Locate the cell with the specified text and output its [x, y] center coordinate. 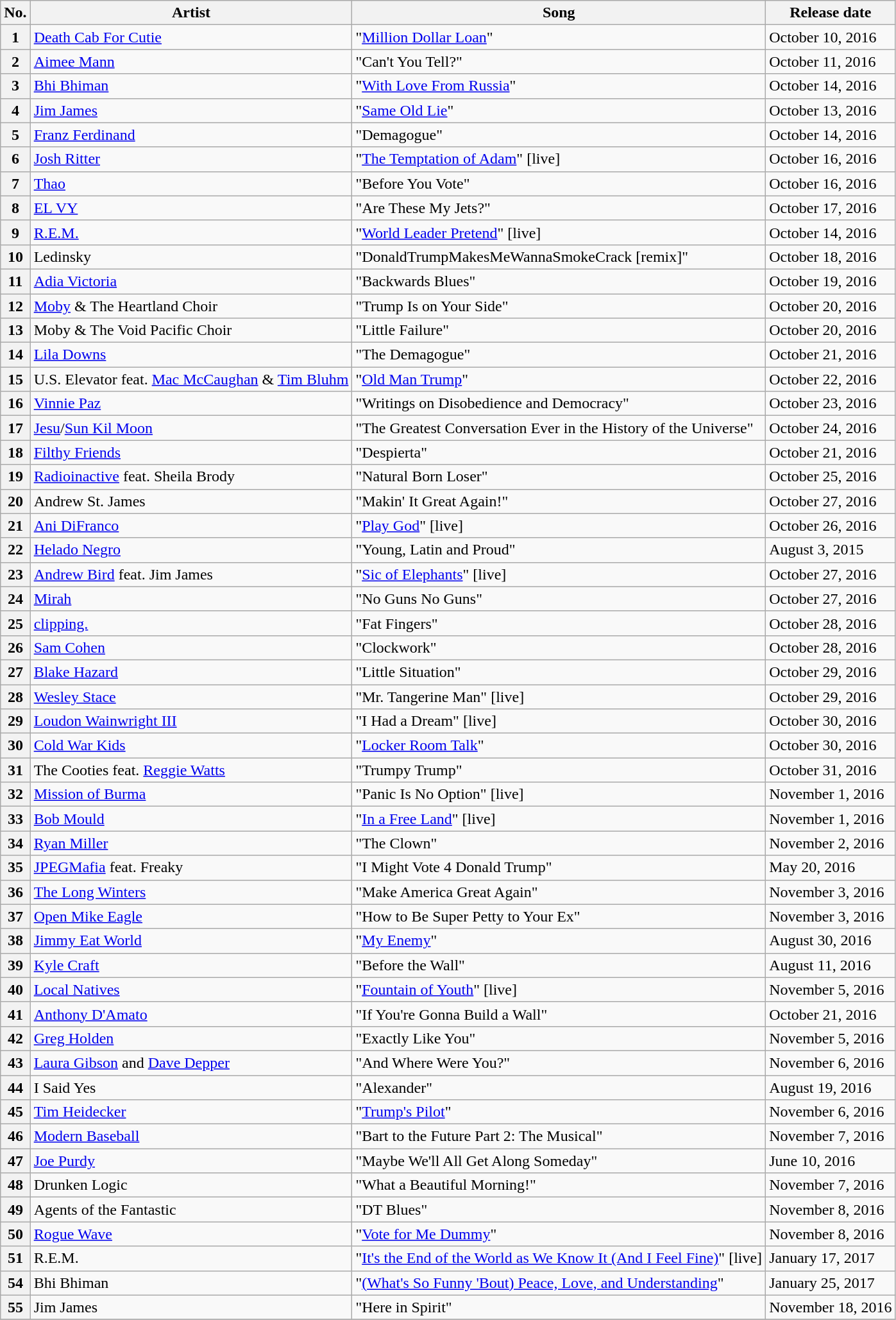
"Makin' It Great Again!" [559, 501]
Lila Downs [191, 355]
34 [15, 843]
45 [15, 1112]
Agents of the Fantastic [191, 1210]
Thao [191, 184]
16 [15, 404]
14 [15, 355]
4 [15, 110]
22 [15, 550]
No. [15, 13]
Loudon Wainwright III [191, 721]
Adia Victoria [191, 281]
Jesu/Sun Kil Moon [191, 428]
46 [15, 1136]
Wesley Stace [191, 696]
October 23, 2016 [831, 404]
Song [559, 13]
"My Enemy" [559, 941]
10 [15, 257]
"Trump Is on Your Side" [559, 306]
"Mr. Tangerine Man" [live] [559, 696]
33 [15, 819]
"The Greatest Conversation Ever in the History of the Universe" [559, 428]
Cold War Kids [191, 746]
Jimmy Eat World [191, 941]
"Exactly Like You" [559, 1038]
October 26, 2016 [831, 526]
January 17, 2017 [831, 1258]
"Demagogue" [559, 135]
"Trump's Pilot" [559, 1112]
"Can't You Tell?" [559, 62]
August 3, 2015 [831, 550]
"Writings on Disobedience and Democracy" [559, 404]
I Said Yes [191, 1088]
Moby & The Heartland Choir [191, 306]
October 25, 2016 [831, 477]
"In a Free Land" [live] [559, 819]
Death Cab For Cutie [191, 37]
Local Natives [191, 990]
"Clockwork" [559, 647]
Open Mike Eagle [191, 916]
"What a Beautiful Morning!" [559, 1185]
"How to Be Super Petty to Your Ex" [559, 916]
Moby & The Void Pacific Choir [191, 330]
November 2, 2016 [831, 843]
"Natural Born Loser" [559, 477]
EL VY [191, 208]
37 [15, 916]
20 [15, 501]
Anthony D'Amato [191, 1014]
Modern Baseball [191, 1136]
Laura Gibson and Dave Depper [191, 1063]
27 [15, 672]
"The Temptation of Adam" [live] [559, 159]
"(What's So Funny 'Bout) Peace, Love, and Understanding" [559, 1283]
Greg Holden [191, 1038]
"Fat Fingers" [559, 623]
40 [15, 990]
"Fountain of Youth" [live] [559, 990]
"Million Dollar Loan" [559, 37]
Aimee Mann [191, 62]
48 [15, 1185]
November 18, 2016 [831, 1307]
6 [15, 159]
"The Demagogue" [559, 355]
"Before You Vote" [559, 184]
"Vote for Me Dummy" [559, 1234]
2 [15, 62]
Josh Ritter [191, 159]
October 19, 2016 [831, 281]
Blake Hazard [191, 672]
October 11, 2016 [831, 62]
JPEGMafia feat. Freaky [191, 868]
1 [15, 37]
31 [15, 770]
"World Leader Pretend" [live] [559, 232]
29 [15, 721]
3 [15, 86]
June 10, 2016 [831, 1161]
23 [15, 574]
30 [15, 746]
"Before the Wall" [559, 965]
50 [15, 1234]
9 [15, 232]
Joe Purdy [191, 1161]
13 [15, 330]
"If You're Gonna Build a Wall" [559, 1014]
36 [15, 892]
"It's the End of the World as We Know It (And I Feel Fine)" [live] [559, 1258]
Mission of Burma [191, 794]
"Play God" [live] [559, 526]
clipping. [191, 623]
35 [15, 868]
August 30, 2016 [831, 941]
"Young, Latin and Proud" [559, 550]
Andrew Bird feat. Jim James [191, 574]
"DT Blues" [559, 1210]
18 [15, 452]
49 [15, 1210]
55 [15, 1307]
"I Might Vote 4 Donald Trump" [559, 868]
August 19, 2016 [831, 1088]
12 [15, 306]
"Backwards Blues" [559, 281]
"Maybe We'll All Get Along Someday" [559, 1161]
38 [15, 941]
Mirah [191, 599]
5 [15, 135]
21 [15, 526]
Franz Ferdinand [191, 135]
October 31, 2016 [831, 770]
Ledinsky [191, 257]
"Same Old Lie" [559, 110]
44 [15, 1088]
15 [15, 379]
11 [15, 281]
Bob Mould [191, 819]
26 [15, 647]
"Make America Great Again" [559, 892]
47 [15, 1161]
October 17, 2016 [831, 208]
"I Had a Dream" [live] [559, 721]
The Long Winters [191, 892]
Rogue Wave [191, 1234]
"Alexander" [559, 1088]
Ryan Miller [191, 843]
Andrew St. James [191, 501]
"Sic of Elephants" [live] [559, 574]
Drunken Logic [191, 1185]
"The Clown" [559, 843]
Tim Heidecker [191, 1112]
Ani DiFranco [191, 526]
Filthy Friends [191, 452]
32 [15, 794]
17 [15, 428]
August 11, 2016 [831, 965]
39 [15, 965]
"Locker Room Talk" [559, 746]
19 [15, 477]
"Despierta" [559, 452]
41 [15, 1014]
Artist [191, 13]
54 [15, 1283]
25 [15, 623]
"DonaldTrumpMakesMeWannaSmokeCrack [remix]" [559, 257]
28 [15, 696]
"No Guns No Guns" [559, 599]
8 [15, 208]
October 10, 2016 [831, 37]
"Here in Spirit" [559, 1307]
"Bart to the Future Part 2: The Musical" [559, 1136]
"Little Situation" [559, 672]
Kyle Craft [191, 965]
May 20, 2016 [831, 868]
43 [15, 1063]
"Old Man Trump" [559, 379]
The Cooties feat. Reggie Watts [191, 770]
January 25, 2017 [831, 1283]
7 [15, 184]
Sam Cohen [191, 647]
42 [15, 1038]
Helado Negro [191, 550]
"Panic Is No Option" [live] [559, 794]
"Trumpy Trump" [559, 770]
October 13, 2016 [831, 110]
Release date [831, 13]
U.S. Elevator feat. Mac McCaughan & Tim Bluhm [191, 379]
"With Love From Russia" [559, 86]
October 18, 2016 [831, 257]
Vinnie Paz [191, 404]
"And Where Were You?" [559, 1063]
October 22, 2016 [831, 379]
"Little Failure" [559, 330]
"Are These My Jets?" [559, 208]
51 [15, 1258]
October 24, 2016 [831, 428]
24 [15, 599]
Radioinactive feat. Sheila Brody [191, 477]
